Provide the [x, y] coordinate of the cell's center where the given text is located.  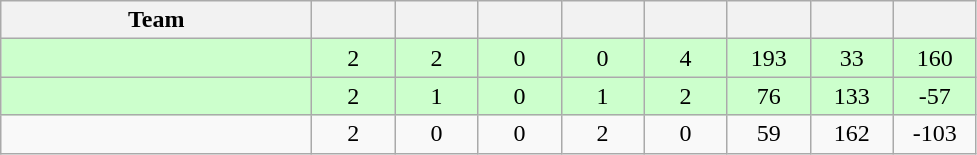
-103 [934, 134]
160 [934, 58]
Team [156, 20]
59 [768, 134]
76 [768, 96]
193 [768, 58]
33 [852, 58]
4 [686, 58]
162 [852, 134]
133 [852, 96]
-57 [934, 96]
